Extract the (x, y) coordinate from the center of the cell holding the provided text.  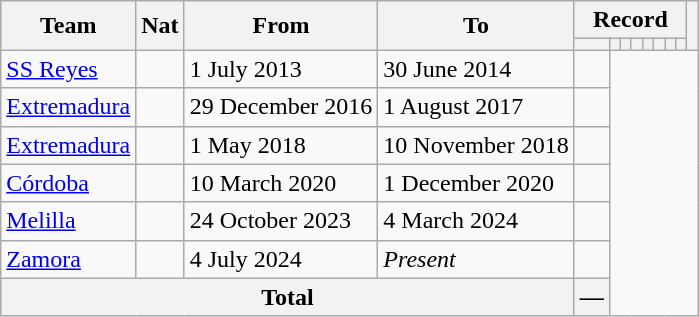
4 March 2024 (476, 221)
10 November 2018 (476, 145)
4 July 2024 (281, 259)
1 July 2013 (281, 69)
24 October 2023 (281, 221)
— (592, 297)
1 December 2020 (476, 183)
From (281, 26)
Total (288, 297)
Present (476, 259)
1 August 2017 (476, 107)
To (476, 26)
Nat (160, 26)
10 March 2020 (281, 183)
Zamora (68, 259)
30 June 2014 (476, 69)
Córdoba (68, 183)
Record (630, 20)
29 December 2016 (281, 107)
Team (68, 26)
SS Reyes (68, 69)
1 May 2018 (281, 145)
Melilla (68, 221)
